Capture the cell that displays the provided text and extract its [x, y] central coordinate. 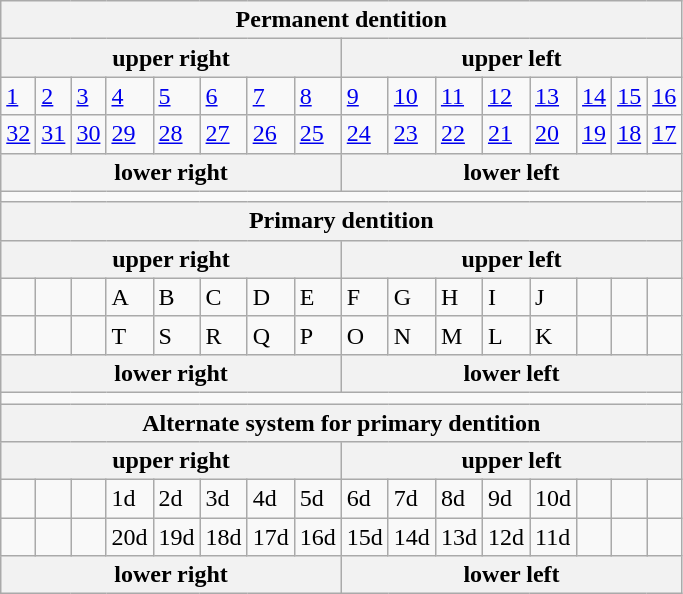
17d [270, 537]
D [270, 297]
31 [54, 134]
B [176, 297]
24 [364, 134]
Q [270, 335]
14d [412, 537]
29 [130, 134]
S [176, 335]
2 [54, 96]
8d [458, 499]
L [506, 335]
25 [318, 134]
11d [554, 537]
10d [554, 499]
15d [364, 537]
23 [412, 134]
17 [664, 134]
3 [88, 96]
20 [554, 134]
16 [664, 96]
1 [18, 96]
O [364, 335]
K [554, 335]
H [458, 297]
R [224, 335]
32 [18, 134]
2d [176, 499]
Alternate system for primary dentition [342, 423]
3d [224, 499]
20d [130, 537]
18d [224, 537]
8 [318, 96]
P [318, 335]
C [224, 297]
27 [224, 134]
4 [130, 96]
15 [630, 96]
21 [506, 134]
9d [506, 499]
22 [458, 134]
Primary dentition [342, 221]
N [412, 335]
19 [594, 134]
12 [506, 96]
13d [458, 537]
9 [364, 96]
7 [270, 96]
A [130, 297]
13 [554, 96]
14 [594, 96]
12d [506, 537]
6 [224, 96]
7d [412, 499]
18 [630, 134]
11 [458, 96]
G [412, 297]
26 [270, 134]
F [364, 297]
J [554, 297]
5 [176, 96]
M [458, 335]
5d [318, 499]
4d [270, 499]
6d [364, 499]
16d [318, 537]
30 [88, 134]
I [506, 297]
Permanent dentition [342, 20]
T [130, 335]
E [318, 297]
10 [412, 96]
1d [130, 499]
28 [176, 134]
19d [176, 537]
